Return (x, y) of the center of cell containing provided text 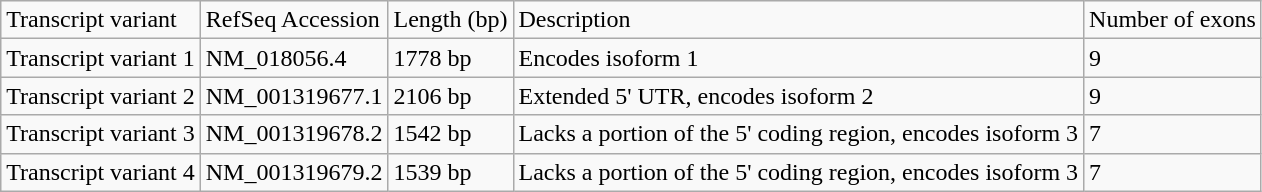
Description (798, 20)
NM_018056.4 (294, 58)
Transcript variant (100, 20)
2106 bp (450, 96)
NM_001319678.2 (294, 134)
Length (bp) (450, 20)
NM_001319679.2 (294, 172)
1778 bp (450, 58)
RefSeq Accession (294, 20)
1542 bp (450, 134)
NM_001319677.1 (294, 96)
Transcript variant 2 (100, 96)
Transcript variant 3 (100, 134)
Number of exons (1173, 20)
Encodes isoform 1 (798, 58)
1539 bp (450, 172)
Transcript variant 1 (100, 58)
Transcript variant 4 (100, 172)
Extended 5' UTR, encodes isoform 2 (798, 96)
